Return [X, Y] of the center of cell containing provided text 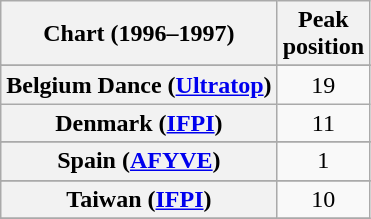
Denmark (IFPI) [139, 123]
10 [323, 199]
Peakposition [323, 34]
Chart (1996–1997) [139, 34]
Spain (AFYVE) [139, 161]
19 [323, 85]
11 [323, 123]
Taiwan (IFPI) [139, 199]
Belgium Dance (Ultratop) [139, 85]
1 [323, 161]
